For the text-containing cell, return its midpoint in (x, y) coordinate format. 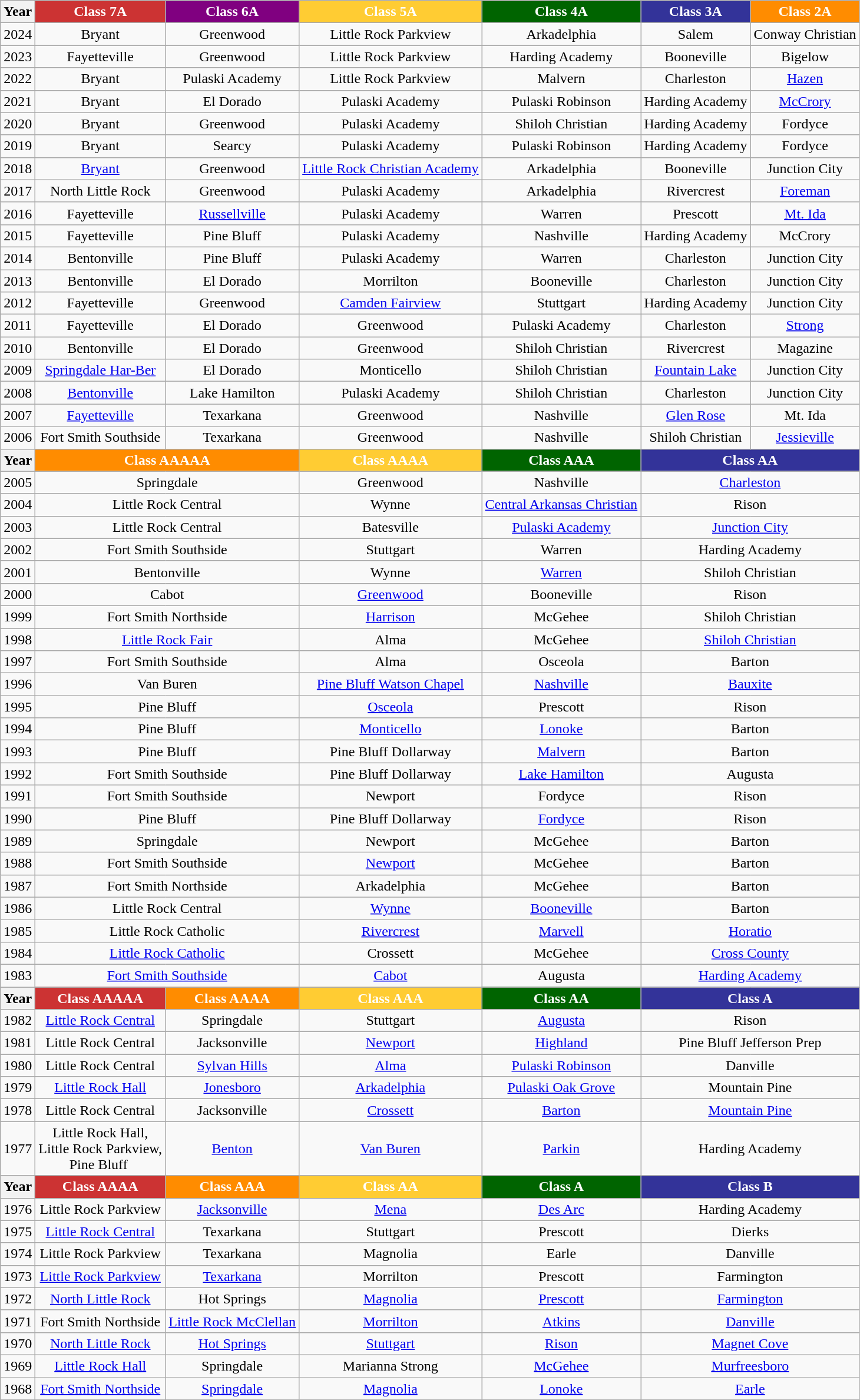
Murfreesboro (750, 1366)
Camden Fairview (391, 303)
1996 (18, 684)
Class 4A (561, 12)
2016 (18, 213)
2004 (18, 505)
2003 (18, 527)
1976 (18, 1209)
Jessieville (805, 438)
Harrison (391, 617)
1977 (18, 1149)
Fountain Lake (696, 370)
2023 (18, 57)
1992 (18, 774)
1991 (18, 796)
Springdale Har-Ber (100, 370)
Class 3A (696, 12)
Benton (232, 1149)
1984 (18, 953)
Mena (391, 1209)
Bauxite (750, 684)
Magazine (805, 348)
1985 (18, 931)
Searcy (232, 146)
1980 (18, 1065)
Atkins (561, 1321)
2024 (18, 34)
1988 (18, 863)
Highland (561, 1043)
Class 5A (391, 12)
2021 (18, 101)
Hazen (805, 79)
Russellville (232, 213)
1986 (18, 908)
1971 (18, 1321)
2018 (18, 168)
2019 (18, 146)
2012 (18, 303)
Salem (696, 34)
1968 (18, 1388)
Foreman (805, 191)
Class 6A (232, 12)
Horatio (750, 931)
2010 (18, 348)
1979 (18, 1088)
1990 (18, 819)
Pine Bluff Watson Chapel (391, 684)
2006 (18, 438)
2002 (18, 550)
2022 (18, 79)
1994 (18, 729)
1970 (18, 1343)
2017 (18, 191)
1973 (18, 1276)
Marvell (561, 931)
Parkin (561, 1149)
2013 (18, 281)
2007 (18, 415)
Central Arkansas Christian (561, 505)
Pine Bluff Jefferson Prep (750, 1043)
Glen Rose (696, 415)
1974 (18, 1254)
Class B (750, 1187)
Pulaski Oak Grove (561, 1088)
2001 (18, 572)
Batesville (391, 527)
Strong (805, 326)
1972 (18, 1299)
1998 (18, 639)
Class 2A (805, 12)
Jonesboro (232, 1088)
2011 (18, 326)
1993 (18, 752)
2005 (18, 482)
Dierks (750, 1232)
Des Arc (561, 1209)
1989 (18, 841)
Sylvan Hills (232, 1065)
2009 (18, 370)
1983 (18, 975)
1987 (18, 886)
1975 (18, 1232)
Cross County (750, 953)
1969 (18, 1366)
1981 (18, 1043)
2020 (18, 124)
2015 (18, 236)
Little Rock Christian Academy (391, 168)
2000 (18, 594)
2014 (18, 258)
Class 7A (100, 12)
1997 (18, 662)
1999 (18, 617)
Little Rock McClellan (232, 1321)
Marianna Strong (391, 1366)
1982 (18, 1021)
1978 (18, 1110)
Conway Christian (805, 34)
Little Rock Hall,Little Rock Parkview,Pine Bluff (100, 1149)
Bigelow (805, 57)
Magnet Cove (750, 1343)
Little Rock Fair (167, 639)
1995 (18, 707)
2008 (18, 393)
